From the cell containing the given text, extract its center point as [X, Y] coordinate. 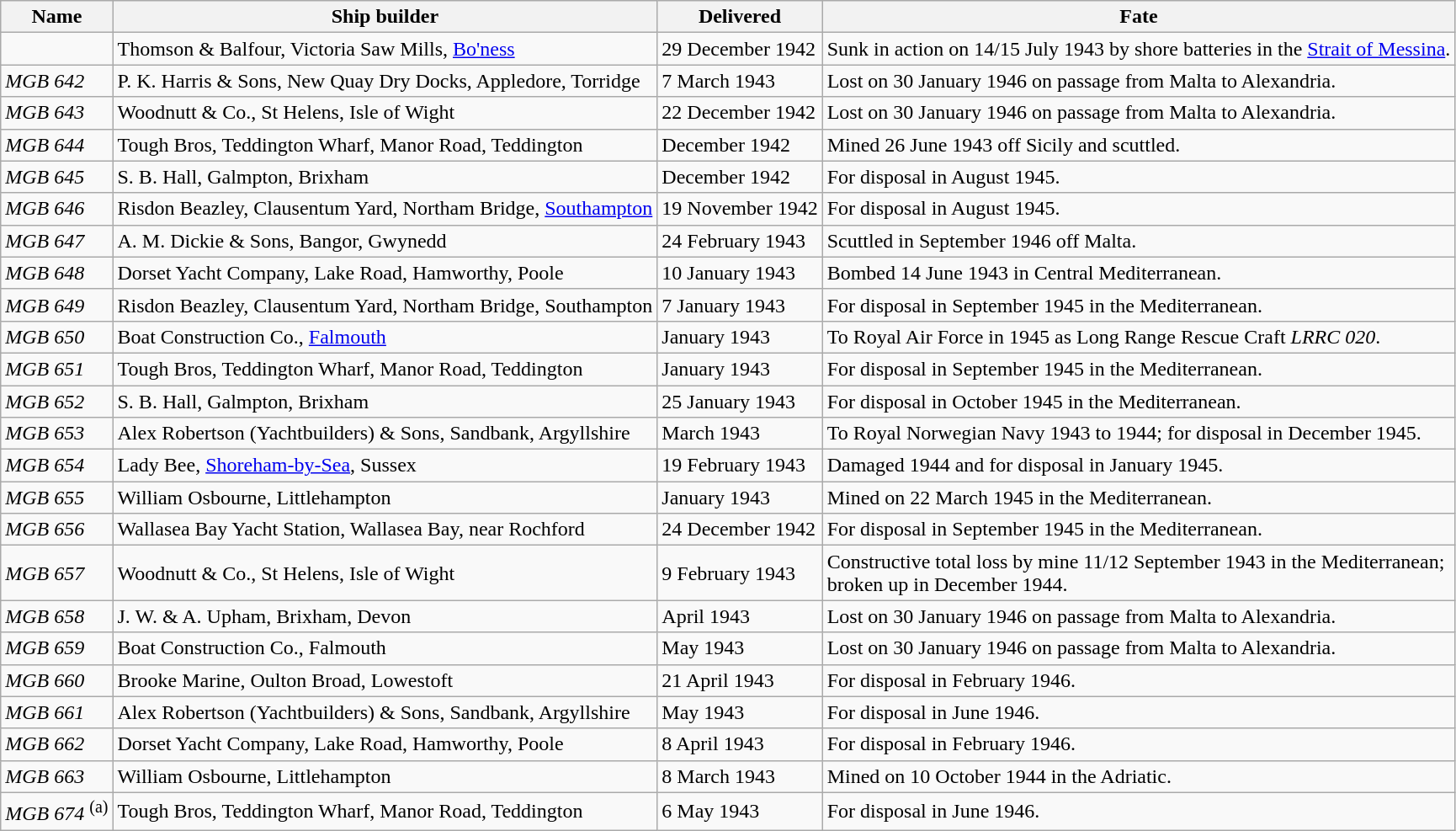
Damaged 1944 and for disposal in January 1945. [1139, 466]
Delivered [740, 17]
Constructive total loss by mine 11/12 September 1943 in the Mediterranean; broken up in December 1944. [1139, 573]
7 March 1943 [740, 81]
April 1943 [740, 616]
MGB 650 [57, 337]
MGB 644 [57, 145]
Lady Bee, Shoreham-by-Sea, Sussex [385, 466]
8 March 1943 [740, 776]
Fate [1139, 17]
MGB 651 [57, 369]
MGB 663 [57, 776]
25 January 1943 [740, 402]
Mined 26 June 1943 off Sicily and scuttled. [1139, 145]
P. K. Harris & Sons, New Quay Dry Docks, Appledore, Torridge [385, 81]
Ship builder [385, 17]
MGB 653 [57, 434]
24 February 1943 [740, 241]
Brooke Marine, Oulton Broad, Lowestoft [385, 680]
J. W. & A. Upham, Brixham, Devon [385, 616]
MGB 652 [57, 402]
21 April 1943 [740, 680]
8 April 1943 [740, 744]
29 December 1942 [740, 49]
MGB 655 [57, 498]
Wallasea Bay Yacht Station, Wallasea Bay, near Rochford [385, 530]
To Royal Norwegian Navy 1943 to 1944; for disposal in December 1945. [1139, 434]
19 February 1943 [740, 466]
To Royal Air Force in 1945 as Long Range Rescue Craft LRRC 020. [1139, 337]
For disposal in October 1945 in the Mediterranean. [1139, 402]
24 December 1942 [740, 530]
MGB 643 [57, 113]
22 December 1942 [740, 113]
Name [57, 17]
Mined on 22 March 1945 in the Mediterranean. [1139, 498]
Sunk in action on 14/15 July 1943 by shore batteries in the Strait of Messina. [1139, 49]
MGB 648 [57, 273]
Bombed 14 June 1943 in Central Mediterranean. [1139, 273]
MGB 661 [57, 712]
9 February 1943 [740, 573]
MGB 649 [57, 305]
MGB 647 [57, 241]
MGB 645 [57, 177]
MGB 659 [57, 648]
Scuttled in September 1946 off Malta. [1139, 241]
10 January 1943 [740, 273]
MGB 657 [57, 573]
MGB 662 [57, 744]
MGB 642 [57, 81]
MGB 646 [57, 209]
7 January 1943 [740, 305]
A. M. Dickie & Sons, Bangor, Gwynedd [385, 241]
Thomson & Balfour, Victoria Saw Mills, Bo'ness [385, 49]
MGB 656 [57, 530]
MGB 660 [57, 680]
MGB 674 (a) [57, 812]
MGB 654 [57, 466]
Mined on 10 October 1944 in the Adriatic. [1139, 776]
MGB 658 [57, 616]
6 May 1943 [740, 812]
March 1943 [740, 434]
19 November 1942 [740, 209]
